Search for the cell housing the specified text and yield its [X, Y] center coordinate. 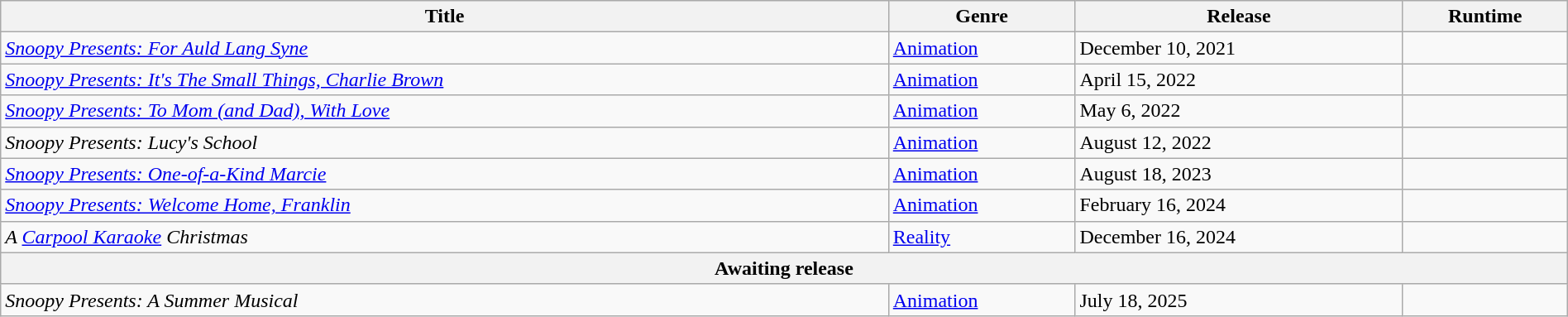
August 18, 2023 [1239, 174]
May 6, 2022 [1239, 111]
Snoopy Presents: One-of-a-Kind Marcie [445, 174]
Snoopy Presents: To Mom (and Dad), With Love [445, 111]
July 18, 2025 [1239, 300]
December 16, 2024 [1239, 237]
Snoopy Presents: Lucy's School [445, 142]
A Carpool Karaoke Christmas [445, 237]
December 10, 2021 [1239, 48]
Awaiting release [784, 268]
Title [445, 17]
Snoopy Presents: It's The Small Things, Charlie Brown [445, 79]
Release [1239, 17]
Snoopy Presents: A Summer Musical [445, 300]
February 16, 2024 [1239, 205]
Genre [982, 17]
Snoopy Presents: Welcome Home, Franklin [445, 205]
August 12, 2022 [1239, 142]
April 15, 2022 [1239, 79]
Snoopy Presents: For Auld Lang Syne [445, 48]
Reality [982, 237]
Runtime [1485, 17]
